Capture the cell that displays the provided text and extract its [X, Y] central coordinate. 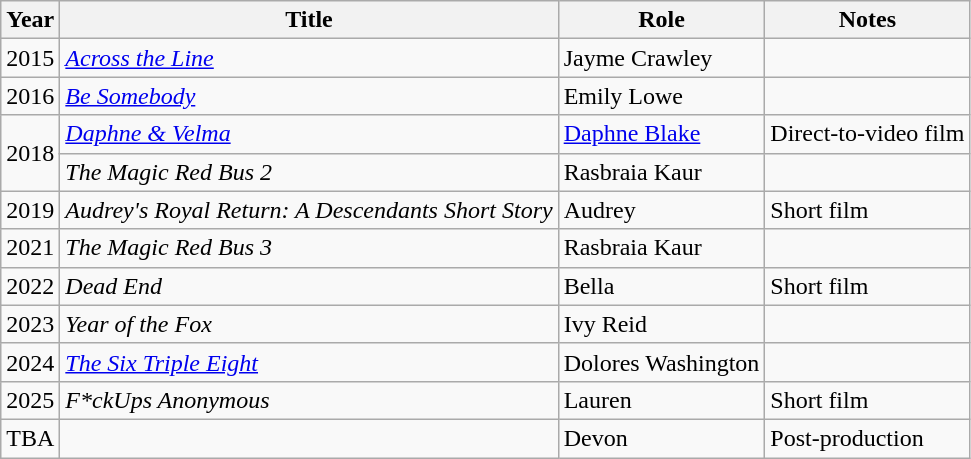
Role [662, 20]
The Six Triple Eight [309, 362]
Notes [868, 20]
Year of the Fox [309, 324]
Audrey [662, 210]
F*ckUps Anonymous [309, 400]
2022 [30, 286]
Devon [662, 438]
Bella [662, 286]
Ivy Reid [662, 324]
Post-production [868, 438]
Across the Line [309, 58]
The Magic Red Bus 2 [309, 172]
Jayme Crawley [662, 58]
2019 [30, 210]
Dolores Washington [662, 362]
Daphne & Velma [309, 134]
TBA [30, 438]
Dead End [309, 286]
2024 [30, 362]
2015 [30, 58]
2016 [30, 96]
2025 [30, 400]
2023 [30, 324]
Emily Lowe [662, 96]
2018 [30, 153]
Lauren [662, 400]
Audrey's Royal Return: A Descendants Short Story [309, 210]
Title [309, 20]
Direct-to-video film [868, 134]
2021 [30, 248]
Be Somebody [309, 96]
Daphne Blake [662, 134]
The Magic Red Bus 3 [309, 248]
Year [30, 20]
